Output the (x, y) coordinate of the center of the cell containing the given text.  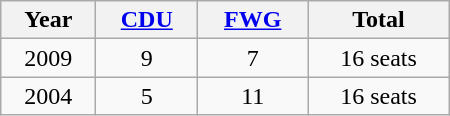
5 (147, 96)
CDU (147, 20)
2004 (48, 96)
11 (253, 96)
9 (147, 58)
2009 (48, 58)
Year (48, 20)
FWG (253, 20)
Total (378, 20)
7 (253, 58)
